Scan for the cell matching the given text and deliver its (x, y) coordinate at center. 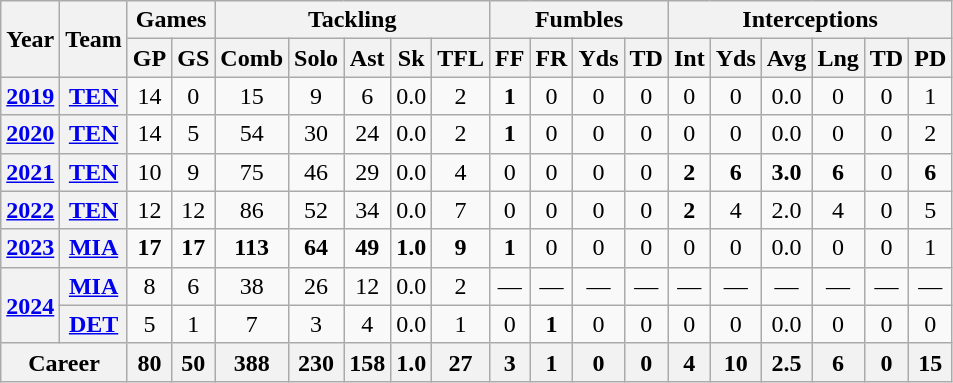
2020 (30, 134)
64 (316, 248)
2024 (30, 305)
2022 (30, 210)
Fumbles (578, 20)
86 (252, 210)
Sk (412, 58)
Ast (368, 58)
2.5 (786, 362)
34 (368, 210)
Games (170, 20)
38 (252, 286)
50 (194, 362)
FR (552, 58)
Career (64, 362)
2023 (30, 248)
Comb (252, 58)
80 (149, 362)
PD (930, 58)
TFL (461, 58)
3.0 (786, 172)
49 (368, 248)
27 (461, 362)
113 (252, 248)
24 (368, 134)
Lng (838, 58)
Int (689, 58)
Year (30, 39)
46 (316, 172)
30 (316, 134)
2.0 (786, 210)
Tackling (352, 20)
158 (368, 362)
2019 (30, 96)
Solo (316, 58)
2021 (30, 172)
52 (316, 210)
Team (94, 39)
FF (509, 58)
230 (316, 362)
54 (252, 134)
DET (94, 324)
Avg (786, 58)
Interceptions (810, 20)
8 (149, 286)
26 (316, 286)
GP (149, 58)
388 (252, 362)
29 (368, 172)
75 (252, 172)
GS (194, 58)
